For the text-containing cell, return its midpoint in [x, y] coordinate format. 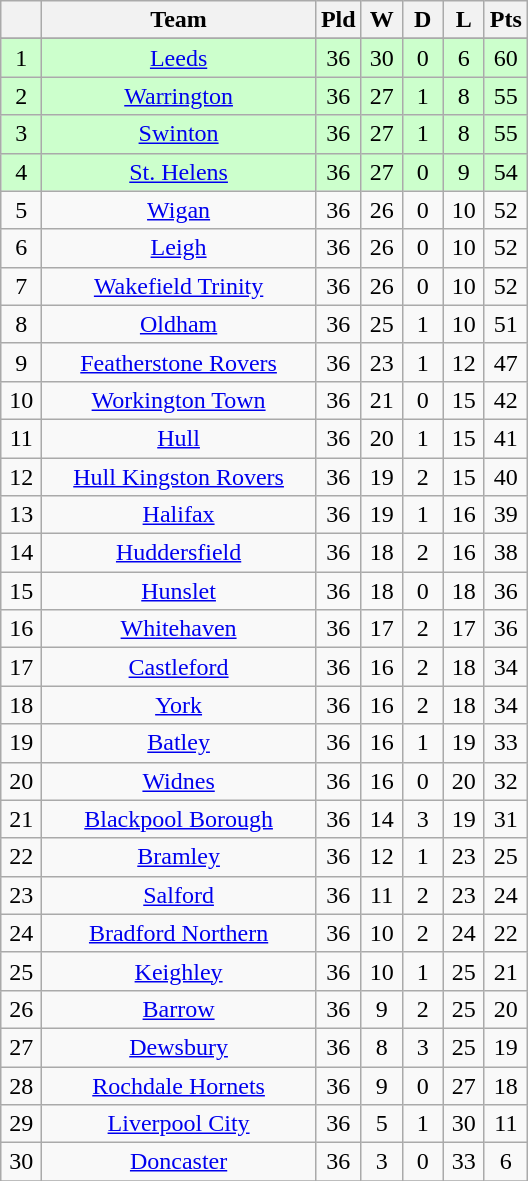
Featherstone Rovers [179, 362]
47 [506, 362]
13 [22, 515]
41 [506, 438]
Widnes [179, 781]
York [179, 705]
29 [22, 1124]
Leeds [179, 58]
51 [506, 324]
Whitehaven [179, 629]
42 [506, 400]
Rochdale Hornets [179, 1085]
Hull [179, 438]
4 [22, 172]
Pts [506, 20]
40 [506, 477]
Swinton [179, 134]
Huddersfield [179, 553]
Bramley [179, 857]
Batley [179, 743]
38 [506, 553]
Wakefield Trinity [179, 286]
L [464, 20]
Barrow [179, 1009]
St. Helens [179, 172]
54 [506, 172]
Hunslet [179, 591]
7 [22, 286]
Warrington [179, 96]
Castleford [179, 667]
39 [506, 515]
Hull Kingston Rovers [179, 477]
Workington Town [179, 400]
60 [506, 58]
31 [506, 819]
Doncaster [179, 1162]
Liverpool City [179, 1124]
28 [22, 1085]
Oldham [179, 324]
Blackpool Borough [179, 819]
Wigan [179, 210]
Bradford Northern [179, 933]
Salford [179, 895]
Dewsbury [179, 1047]
Team [179, 20]
W [382, 20]
D [422, 20]
Leigh [179, 248]
Pld [338, 20]
Keighley [179, 971]
Halifax [179, 515]
32 [506, 781]
